From the cell containing the given text, extract its center point as [x, y] coordinate. 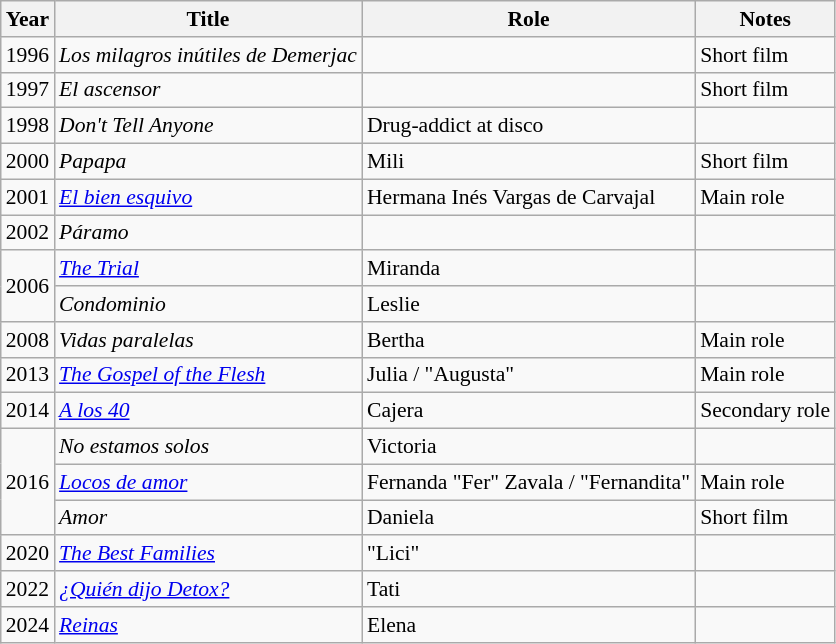
2024 [28, 625]
2014 [28, 411]
1998 [28, 126]
2022 [28, 589]
2006 [28, 286]
Vidas paralelas [208, 340]
Bertha [528, 340]
Mili [528, 162]
A los 40 [208, 411]
The Gospel of the Flesh [208, 375]
2013 [28, 375]
Elena [528, 625]
¿Quién dijo Detox? [208, 589]
Amor [208, 518]
2008 [28, 340]
Daniela [528, 518]
No estamos solos [208, 447]
Leslie [528, 304]
Julia / "Augusta" [528, 375]
Cajera [528, 411]
Don't Tell Anyone [208, 126]
Papapa [208, 162]
Reinas [208, 625]
1997 [28, 90]
Tati [528, 589]
1996 [28, 55]
2016 [28, 482]
The Trial [208, 269]
2001 [28, 197]
Fernanda "Fer" Zavala / "Fernandita" [528, 482]
Condominio [208, 304]
Notes [765, 19]
2020 [28, 554]
2002 [28, 233]
Victoria [528, 447]
Title [208, 19]
2000 [28, 162]
El bien esquivo [208, 197]
El ascensor [208, 90]
Role [528, 19]
Páramo [208, 233]
Hermana Inés Vargas de Carvajal [528, 197]
Miranda [528, 269]
Locos de amor [208, 482]
Drug-addict at disco [528, 126]
"Lici" [528, 554]
Secondary role [765, 411]
Year [28, 19]
Los milagros inútiles de Demerjac [208, 55]
The Best Families [208, 554]
